Capture the cell that displays the provided text and extract its (X, Y) central coordinate. 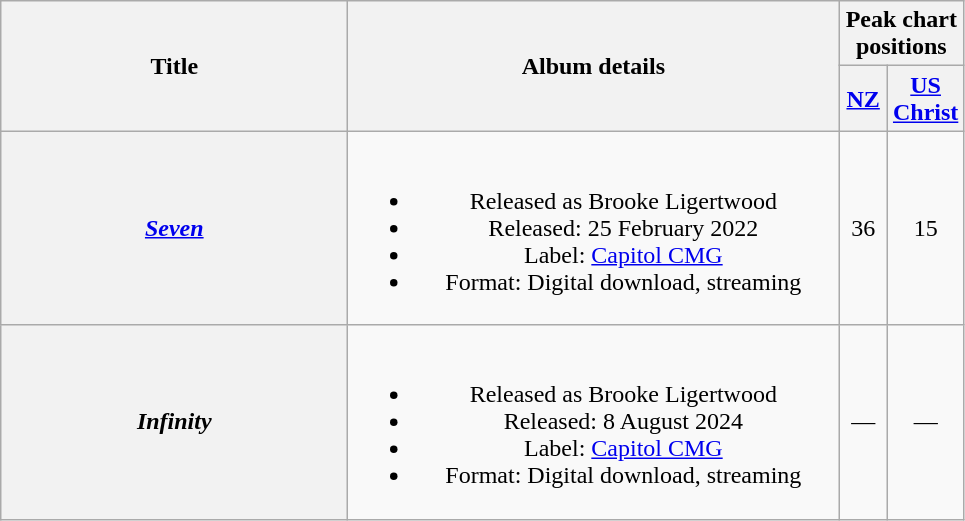
Peak chart positions (902, 34)
15 (925, 228)
US Christ (925, 98)
Title (174, 66)
NZ (864, 98)
Infinity (174, 422)
Seven (174, 228)
Released as Brooke LigertwoodReleased: 8 August 2024Label: Capitol CMGFormat: Digital download, streaming (594, 422)
Album details (594, 66)
Released as Brooke LigertwoodReleased: 25 February 2022Label: Capitol CMGFormat: Digital download, streaming (594, 228)
36 (864, 228)
